Return (X, Y) of the center of cell containing provided text 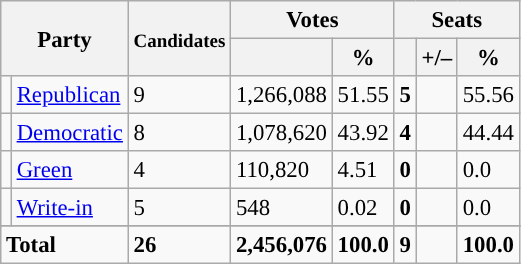
2,456,076 (282, 245)
55.56 (488, 95)
44.44 (488, 133)
Party (64, 38)
Green (70, 170)
43.92 (363, 133)
110,820 (282, 170)
1,078,620 (282, 133)
Total (64, 245)
Write-in (70, 208)
Democratic (70, 133)
+/– (436, 58)
26 (179, 245)
548 (282, 208)
Votes (313, 20)
0.02 (363, 208)
51.55 (363, 95)
1,266,088 (282, 95)
Seats (456, 20)
4.51 (363, 170)
8 (179, 133)
Candidates (179, 38)
Republican (70, 95)
